Return the [x, y] coordinate for the center point of the cell that contains the specified text.  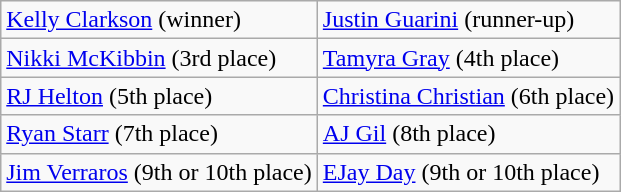
Kelly Clarkson (winner) [160, 20]
Justin Guarini (runner-up) [468, 20]
Jim Verraros (9th or 10th place) [160, 172]
Ryan Starr (7th place) [160, 134]
Christina Christian (6th place) [468, 96]
Nikki McKibbin (3rd place) [160, 58]
EJay Day (9th or 10th place) [468, 172]
RJ Helton (5th place) [160, 96]
AJ Gil (8th place) [468, 134]
Tamyra Gray (4th place) [468, 58]
